From the cell containing the given text, extract its center point as [X, Y] coordinate. 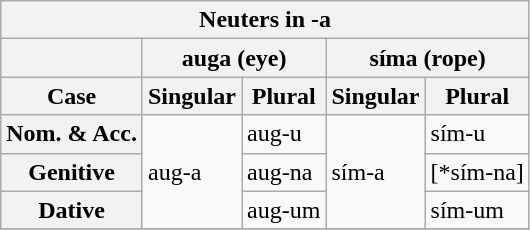
[*sím-na] [477, 172]
sím-u [477, 134]
sím-um [477, 210]
aug-na [284, 172]
Neuters in -a [266, 20]
Nom. & Acc. [72, 134]
Case [72, 96]
aug-u [284, 134]
aug-um [284, 210]
aug-a [192, 172]
auga (eye) [234, 58]
Genitive [72, 172]
síma (rope) [428, 58]
Dative [72, 210]
sím-a [376, 172]
